Pinpoint the cell where the given text exists, returning its [x, y] midpoint coordinate. 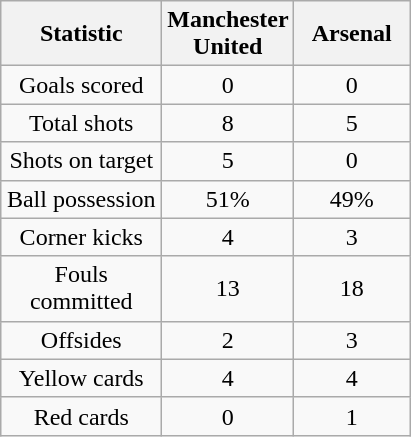
Manchester United [228, 34]
8 [228, 123]
13 [228, 288]
49% [352, 199]
Yellow cards [82, 378]
2 [228, 340]
Corner kicks [82, 237]
Red cards [82, 416]
Fouls committed [82, 288]
Arsenal [352, 34]
Ball possession [82, 199]
Offsides [82, 340]
Total shots [82, 123]
18 [352, 288]
Goals scored [82, 85]
Statistic [82, 34]
51% [228, 199]
1 [352, 416]
Shots on target [82, 161]
